Search for the cell housing the specified text and yield its (x, y) center coordinate. 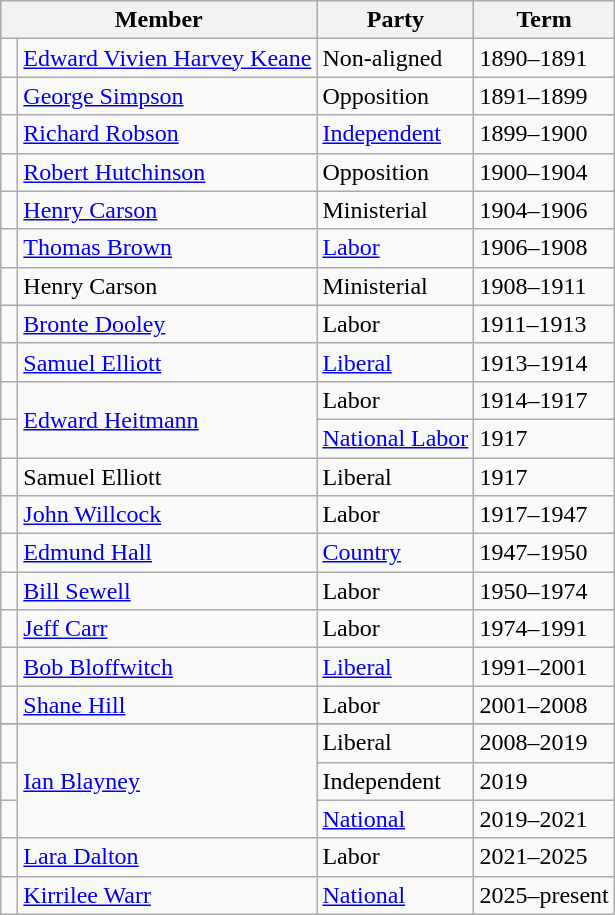
1913–1914 (544, 362)
National Labor (396, 438)
2008–2019 (544, 743)
1950–1974 (544, 591)
George Simpson (168, 96)
1991–2001 (544, 667)
Bill Sewell (168, 591)
Edmund Hall (168, 553)
Term (544, 20)
Thomas Brown (168, 248)
1899–1900 (544, 134)
1911–1913 (544, 324)
Robert Hutchinson (168, 172)
Edward Vivien Harvey Keane (168, 58)
Non-aligned (396, 58)
1904–1906 (544, 210)
1890–1891 (544, 58)
Jeff Carr (168, 629)
Party (396, 20)
1914–1917 (544, 400)
1891–1899 (544, 96)
2001–2008 (544, 705)
1947–1950 (544, 553)
1906–1908 (544, 248)
Ian Blayney (168, 781)
Bob Bloffwitch (168, 667)
1917–1947 (544, 515)
Member (159, 20)
1900–1904 (544, 172)
John Willcock (168, 515)
Bronte Dooley (168, 324)
Richard Robson (168, 134)
2019–2021 (544, 819)
2021–2025 (544, 857)
Lara Dalton (168, 857)
Edward Heitmann (168, 419)
Country (396, 553)
Kirrilee Warr (168, 895)
1974–1991 (544, 629)
Shane Hill (168, 705)
1908–1911 (544, 286)
2025–present (544, 895)
2019 (544, 781)
